Identify which cell holds the provided text, then report its [X, Y] central coordinate. 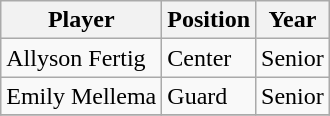
Player [82, 20]
Allyson Fertig [82, 58]
Emily Mellema [82, 96]
Center [209, 58]
Guard [209, 96]
Position [209, 20]
Year [293, 20]
